Search for the cell housing the specified text and yield its [X, Y] center coordinate. 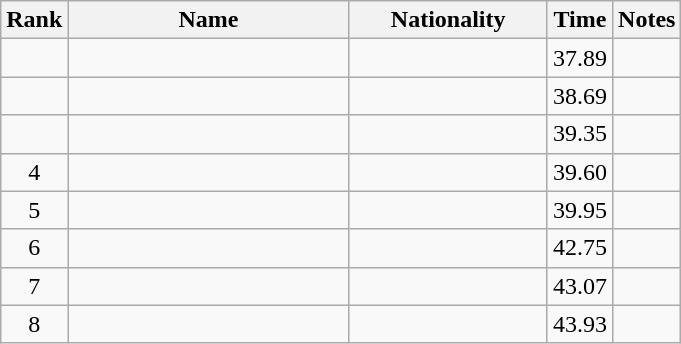
7 [34, 286]
37.89 [580, 58]
Nationality [448, 20]
43.07 [580, 286]
Time [580, 20]
38.69 [580, 96]
Name [208, 20]
8 [34, 324]
6 [34, 248]
5 [34, 210]
39.95 [580, 210]
43.93 [580, 324]
39.60 [580, 172]
Rank [34, 20]
42.75 [580, 248]
39.35 [580, 134]
4 [34, 172]
Notes [647, 20]
